Return [X, Y] of the center of cell containing provided text 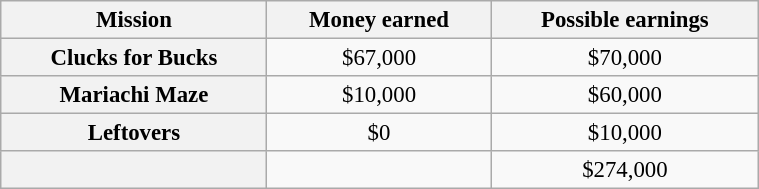
Money earned [380, 20]
$70,000 [626, 57]
$274,000 [626, 170]
Leftovers [134, 133]
Mariachi Maze [134, 95]
Clucks for Bucks [134, 57]
Mission [134, 20]
$67,000 [380, 57]
$60,000 [626, 95]
Possible earnings [626, 20]
$0 [380, 133]
